For the text-containing cell, return its midpoint in (X, Y) coordinate format. 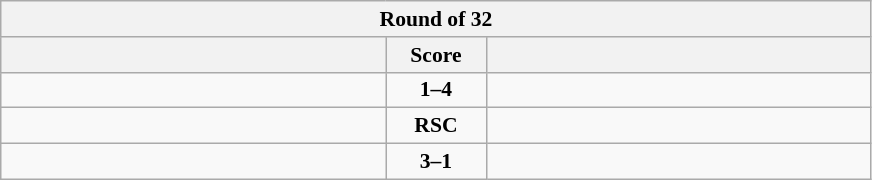
RSC (436, 126)
Score (436, 55)
3–1 (436, 162)
Round of 32 (436, 19)
1–4 (436, 90)
